Provide the (X, Y) coordinate of the cell's center where the given text is located.  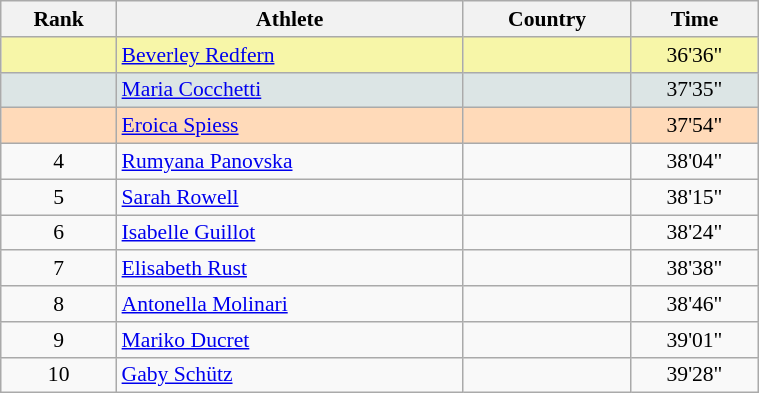
Time (694, 19)
38'24" (694, 233)
38'04" (694, 162)
37'35" (694, 90)
4 (59, 162)
Rumyana Panovska (290, 162)
10 (59, 375)
Antonella Molinari (290, 304)
Beverley Redfern (290, 55)
Rank (59, 19)
Eroica Spiess (290, 126)
5 (59, 197)
Country (548, 19)
38'15" (694, 197)
Gaby Schütz (290, 375)
36'36" (694, 55)
Maria Cocchetti (290, 90)
Mariko Ducret (290, 340)
39'28" (694, 375)
6 (59, 233)
Athlete (290, 19)
Sarah Rowell (290, 197)
8 (59, 304)
38'38" (694, 269)
9 (59, 340)
Isabelle Guillot (290, 233)
39'01" (694, 340)
37'54" (694, 126)
7 (59, 269)
Elisabeth Rust (290, 269)
38'46" (694, 304)
